Provide the (X, Y) coordinate of the cell's center where the given text is located.  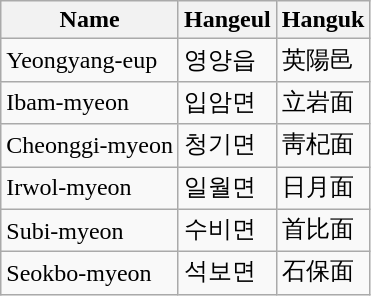
石保面 (323, 274)
Cheonggi-myeon (90, 146)
立岩面 (323, 102)
석보면 (227, 274)
Ibam-myeon (90, 102)
Yeongyang-eup (90, 60)
Hangeul (227, 20)
Name (90, 20)
日月面 (323, 188)
靑杞面 (323, 146)
수비면 (227, 230)
입암면 (227, 102)
일월면 (227, 188)
Subi-myeon (90, 230)
英陽邑 (323, 60)
영양읍 (227, 60)
청기면 (227, 146)
Seokbo-myeon (90, 274)
首比面 (323, 230)
Irwol-myeon (90, 188)
Hanguk (323, 20)
